Extract the [X, Y] coordinate from the center of the cell holding the provided text.  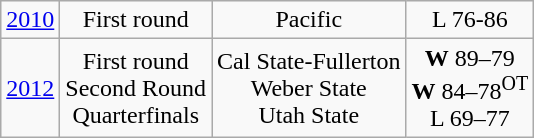
2012 [30, 88]
2010 [30, 20]
W 89–79W 84–78OTL 69–77 [470, 88]
First round [136, 20]
L 76-86 [470, 20]
Cal State-FullertonWeber StateUtah State [309, 88]
First roundSecond RoundQuarterfinals [136, 88]
Pacific [309, 20]
